Scan for the cell matching the given text and deliver its (x, y) coordinate at center. 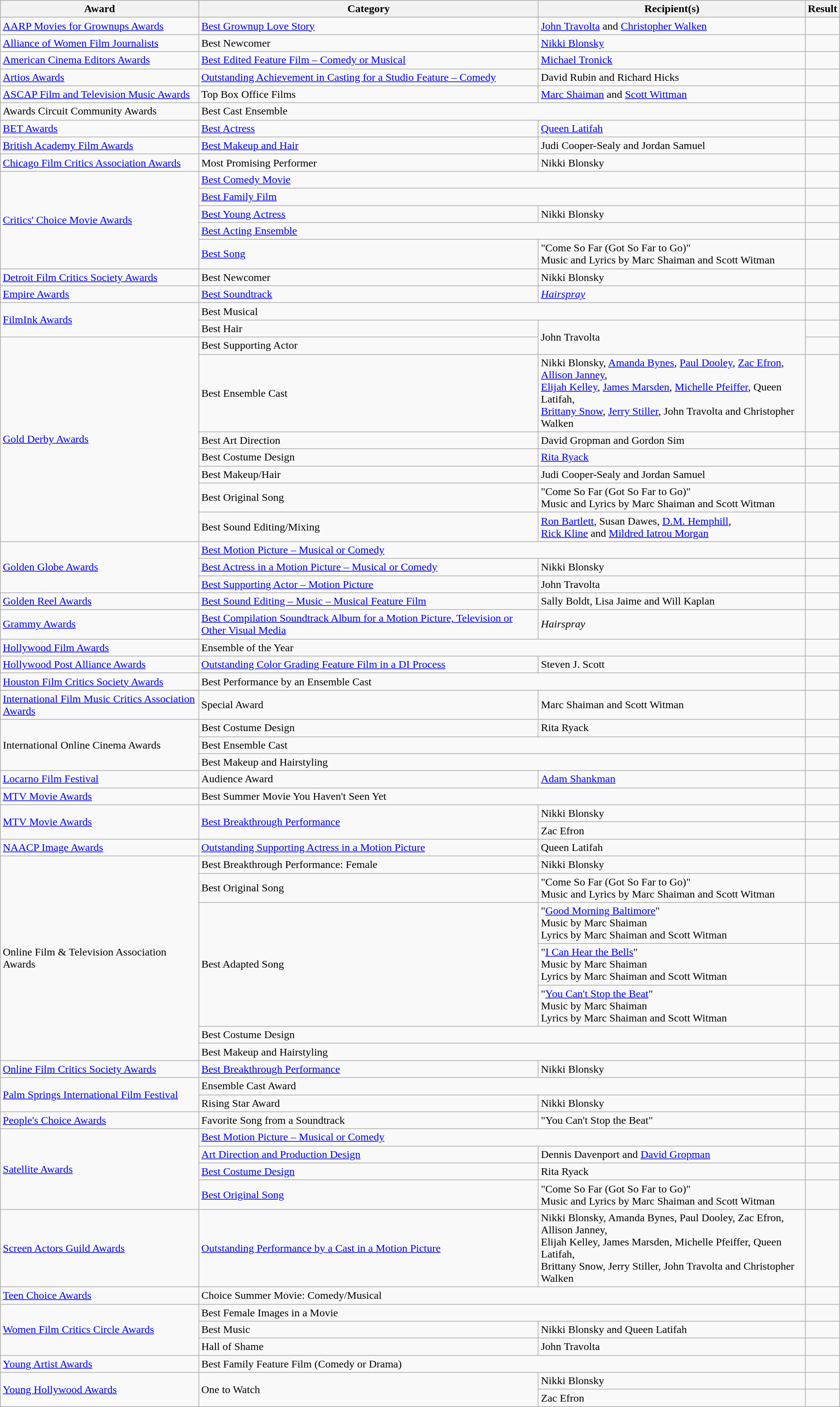
Best Supporting Actor (369, 346)
People's Choice Awards (100, 1120)
Houston Film Critics Society Awards (100, 682)
Gold Derby Awards (100, 439)
Best Actress in a Motion Picture – Musical or Comedy (369, 567)
Best Breakthrough Performance: Female (369, 864)
Young Artist Awards (100, 1364)
David Rubin and Richard Hicks (672, 77)
Best Edited Feature Film – Comedy or Musical (369, 60)
Best Young Actress (369, 214)
Best Soundtrack (369, 294)
Best Female Images in a Movie (502, 1313)
Satellite Awards (100, 1169)
Critics' Choice Movie Awards (100, 220)
Outstanding Performance by a Cast in a Motion Picture (369, 1248)
Empire Awards (100, 294)
John Travolta and Christopher Walken (672, 26)
"I Can Hear the Bells"Music by Marc ShaimanLyrics by Marc Shaiman and Scott Witman (672, 964)
Best Makeup and Hair (369, 145)
Best Compilation Soundtrack Album for a Motion Picture, Television or Other Visual Media (369, 625)
Adam Shankman (672, 779)
Most Promising Performer (369, 162)
Best Summer Movie You Haven't Seen Yet (502, 796)
Detroit Film Critics Society Awards (100, 277)
Dennis Davenport and David Gropman (672, 1154)
Outstanding Achievement in Casting for a Studio Feature – Comedy (369, 77)
Best Actress (369, 128)
International Film Music Critics Association Awards (100, 705)
One to Watch (369, 1389)
Hollywood Film Awards (100, 648)
Rising Star Award (369, 1103)
Recipient(s) (672, 9)
Ensemble of the Year (502, 648)
British Academy Film Awards (100, 145)
Best Grownup Love Story (369, 26)
Best Music (369, 1330)
Outstanding Color Grading Feature Film in a DI Process (369, 665)
Young Hollywood Awards (100, 1389)
Ensemble Cast Award (502, 1086)
Online Film & Television Association Awards (100, 958)
Best Sound Editing – Music – Musical Feature Film (369, 601)
Best Comedy Movie (502, 180)
Top Box Office Films (369, 94)
Hollywood Post Alliance Awards (100, 665)
Teen Choice Awards (100, 1295)
David Gropman and Gordon Sim (672, 440)
American Cinema Editors Awards (100, 60)
Ron Bartlett, Susan Dawes, D.M. Hemphill,Rick Kline and Mildred Iatrou Morgan (672, 527)
"Good Morning Baltimore"Music by Marc ShaimanLyrics by Marc Shaiman and Scott Witman (672, 923)
Alliance of Women Film Journalists (100, 43)
Outstanding Supporting Actress in a Motion Picture (369, 847)
Award (100, 9)
Artios Awards (100, 77)
AARP Movies for Grownups Awards (100, 26)
Best Art Direction (369, 440)
NAACP Image Awards (100, 847)
"You Can't Stop the Beat"Music by Marc ShaimanLyrics by Marc Shaiman and Scott Witman (672, 1006)
Locarno Film Festival (100, 779)
Category (369, 9)
Audience Award (369, 779)
Art Direction and Production Design (369, 1154)
Best Musical (502, 311)
Online Film Critics Society Awards (100, 1069)
Best Supporting Actor – Motion Picture (369, 584)
Best Adapted Song (369, 964)
Best Acting Ensemble (502, 231)
Steven J. Scott (672, 665)
Palm Springs International Film Festival (100, 1095)
Women Film Critics Circle Awards (100, 1330)
Marc Shaiman and Scott Wittman (672, 94)
Result (822, 9)
Michael Tronick (672, 60)
Screen Actors Guild Awards (100, 1248)
Best Makeup/Hair (369, 474)
Hall of Shame (369, 1347)
Best Hair (369, 329)
Marc Shaiman and Scott Witman (672, 705)
Best Performance by an Ensemble Cast (502, 682)
Best Sound Editing/Mixing (369, 527)
Chicago Film Critics Association Awards (100, 162)
Best Family Feature Film (Comedy or Drama) (502, 1364)
Best Song (369, 254)
ASCAP Film and Television Music Awards (100, 94)
Best Family Film (502, 197)
Best Cast Ensemble (502, 111)
Grammy Awards (100, 625)
Nikki Blonsky and Queen Latifah (672, 1330)
International Online Cinema Awards (100, 745)
Special Award (369, 705)
Sally Boldt, Lisa Jaime and Will Kaplan (672, 601)
Favorite Song from a Soundtrack (369, 1120)
FilmInk Awards (100, 320)
BET Awards (100, 128)
"You Can't Stop the Beat" (672, 1120)
Golden Globe Awards (100, 567)
Golden Reel Awards (100, 601)
Awards Circuit Community Awards (100, 111)
Choice Summer Movie: Comedy/Musical (502, 1295)
